Return [X, Y] of the center of cell containing provided text 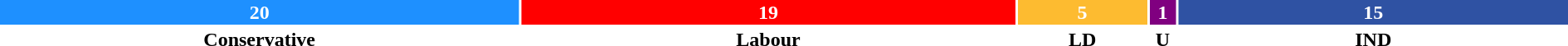
15 [1373, 12]
5 [1083, 12]
19 [768, 12]
1 [1163, 12]
20 [259, 12]
